Return the (X, Y) coordinate for the center point of the cell that contains the specified text.  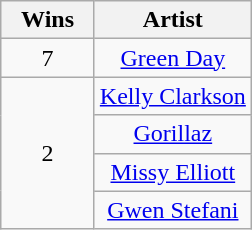
Gorillaz (172, 134)
Wins (48, 20)
Missy Elliott (172, 172)
Gwen Stefani (172, 210)
Artist (172, 20)
2 (48, 153)
Green Day (172, 58)
Kelly Clarkson (172, 96)
7 (48, 58)
